Identify which cell holds the provided text, then report its (X, Y) central coordinate. 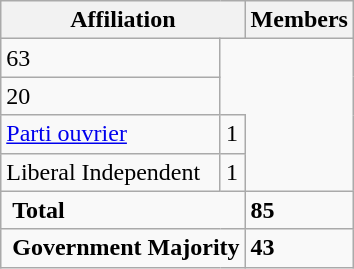
Members (299, 20)
63 (111, 58)
Total (123, 210)
Government Majority (123, 248)
43 (299, 248)
85 (299, 210)
20 (111, 96)
Parti ouvrier (111, 134)
Liberal Independent (111, 172)
Affiliation (123, 20)
